Find where the given text appears and provide that cell's center as [X, Y] coordinate. 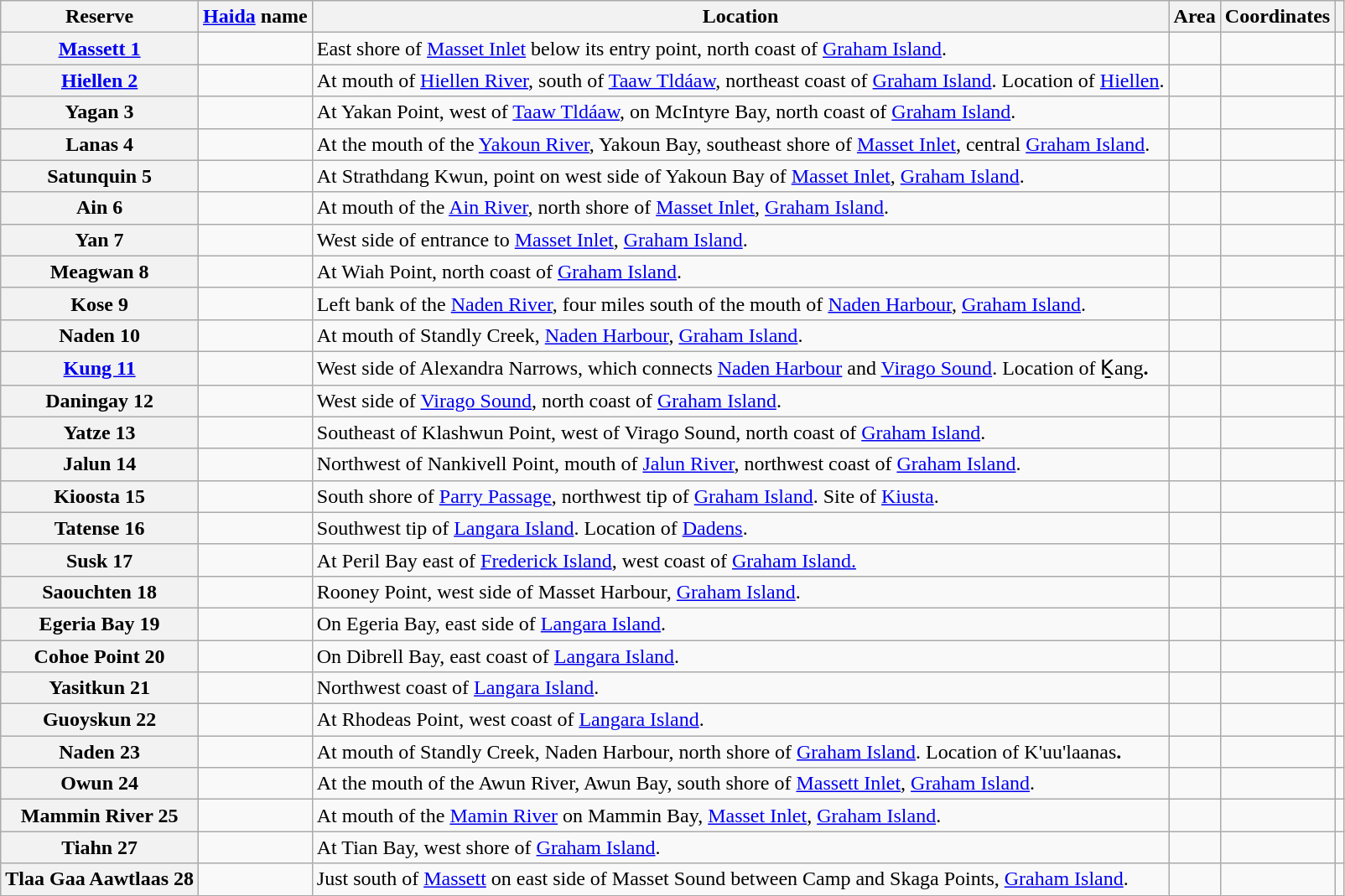
Yan 7 [100, 240]
On Dibrell Bay, east coast of Langara Island. [740, 656]
Kioosta 15 [100, 496]
Coordinates [1277, 17]
West side of entrance to Masset Inlet, Graham Island. [740, 240]
Daningay 12 [100, 401]
West side of Virago Sound, north coast of Graham Island. [740, 401]
Ain 6 [100, 208]
At mouth of Standly Creek, Naden Harbour, north shore of Graham Island. Location of K'uu'laanas. [740, 752]
Hiellen 2 [100, 80]
East shore of Masset Inlet below its entry point, north coast of Graham Island. [740, 49]
Lanas 4 [100, 144]
Tlaa Gaa Aawtlaas 28 [100, 879]
West side of Alexandra Narrows, which connects Naden Harbour and Virago Sound. Location of Ḵang. [740, 368]
Northwest of Nankivell Point, mouth of Jalun River, northwest coast of Graham Island. [740, 464]
Saouchten 18 [100, 592]
Just south of Massett on east side of Masset Sound between Camp and Skaga Points, Graham Island. [740, 879]
Southwest tip of Langara Island. Location of Dadens. [740, 528]
Reserve [100, 17]
Guoyskun 22 [100, 720]
At mouth of Hiellen River, south of Taaw Tldáaw, northeast coast of Graham Island. Location of Hiellen. [740, 80]
Kose 9 [100, 303]
Rooney Point, west side of Masset Harbour, Graham Island. [740, 592]
Meagwan 8 [100, 272]
Yatze 13 [100, 432]
Southeast of Klashwun Point, west of Virago Sound, north coast of Graham Island. [740, 432]
At mouth of the Mamin River on Mammin Bay, Masset Inlet, Graham Island. [740, 816]
At mouth of Standly Creek, Naden Harbour, Graham Island. [740, 335]
Yagan 3 [100, 112]
Left bank of the Naden River, four miles south of the mouth of Naden Harbour, Graham Island. [740, 303]
On Egeria Bay, east side of Langara Island. [740, 624]
At the mouth of the Yakoun River, Yakoun Bay, southeast shore of Masset Inlet, central Graham Island. [740, 144]
At Wiah Point, north coast of Graham Island. [740, 272]
At Tian Bay, west shore of Graham Island. [740, 847]
Northwest coast of Langara Island. [740, 688]
Location [740, 17]
At the mouth of the Awun River, Awun Bay, south shore of Massett Inlet, Graham Island. [740, 784]
Yasitkun 21 [100, 688]
At Peril Bay east of Frederick Island, west coast of Graham Island. [740, 560]
Cohoe Point 20 [100, 656]
At Yakan Point, west of Taaw Tldáaw, on McIntyre Bay, north coast of Graham Island. [740, 112]
Owun 24 [100, 784]
Naden 23 [100, 752]
Jalun 14 [100, 464]
Tiahn 27 [100, 847]
South shore of Parry Passage, northwest tip of Graham Island. Site of Kiusta. [740, 496]
Mammin River 25 [100, 816]
Area [1194, 17]
Tatense 16 [100, 528]
At Rhodeas Point, west coast of Langara Island. [740, 720]
Kung 11 [100, 368]
Egeria Bay 19 [100, 624]
Satunquin 5 [100, 176]
At mouth of the Ain River, north shore of Masset Inlet, Graham Island. [740, 208]
Massett 1 [100, 49]
Naden 10 [100, 335]
Haida name [256, 17]
Susk 17 [100, 560]
At Strathdang Kwun, point on west side of Yakoun Bay of Masset Inlet, Graham Island. [740, 176]
